Provide the (x, y) coordinate of the cell's center where the given text is located.  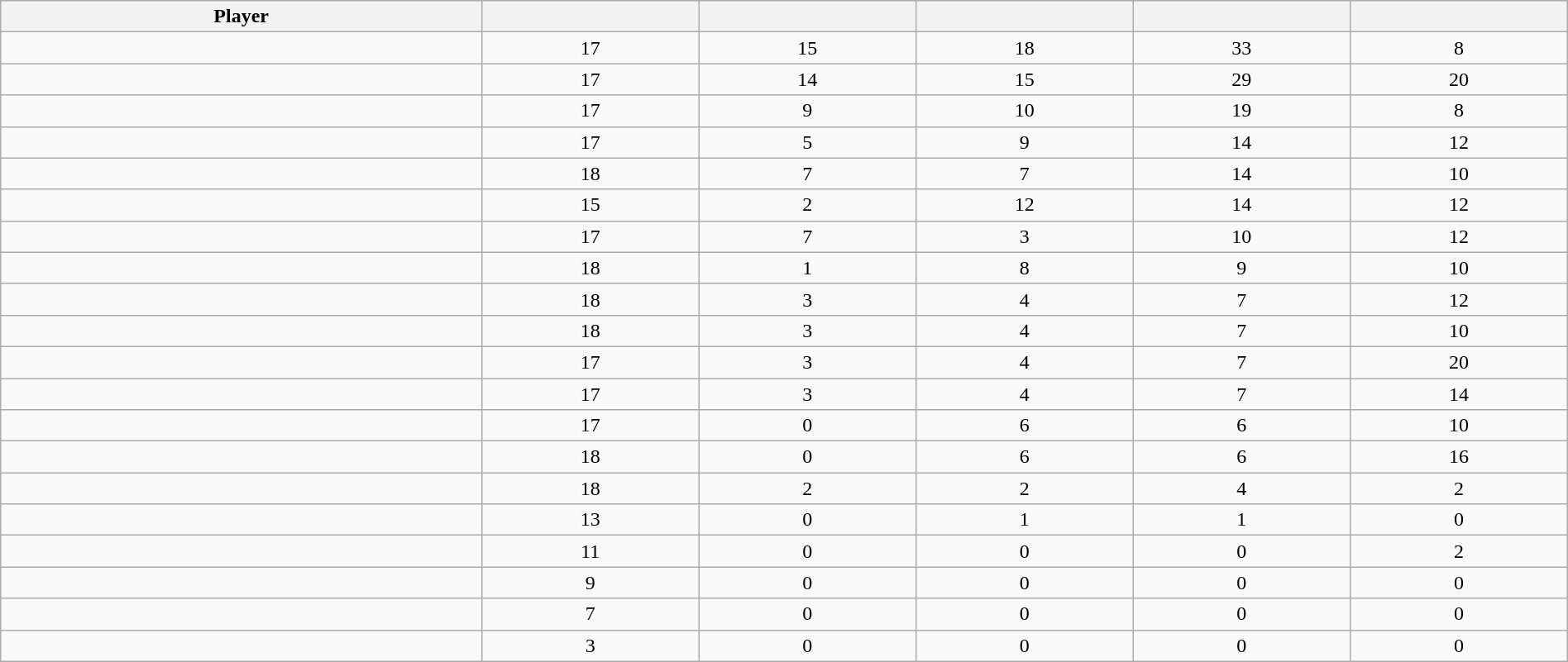
19 (1242, 111)
13 (590, 520)
33 (1242, 48)
5 (807, 142)
11 (590, 551)
29 (1242, 79)
16 (1459, 457)
Player (241, 17)
